Find where the given text appears and provide that cell's center as [x, y] coordinate. 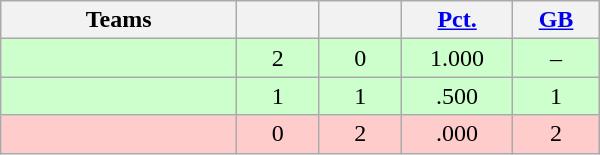
.000 [456, 134]
Teams [119, 20]
GB [556, 20]
Pct. [456, 20]
– [556, 58]
.500 [456, 96]
1.000 [456, 58]
